For the text-containing cell, return its midpoint in [X, Y] coordinate format. 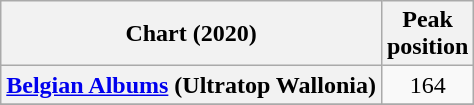
Belgian Albums (Ultratop Wallonia) [192, 85]
Peakposition [427, 34]
Chart (2020) [192, 34]
164 [427, 85]
